Return [x, y] of the center of cell containing provided text 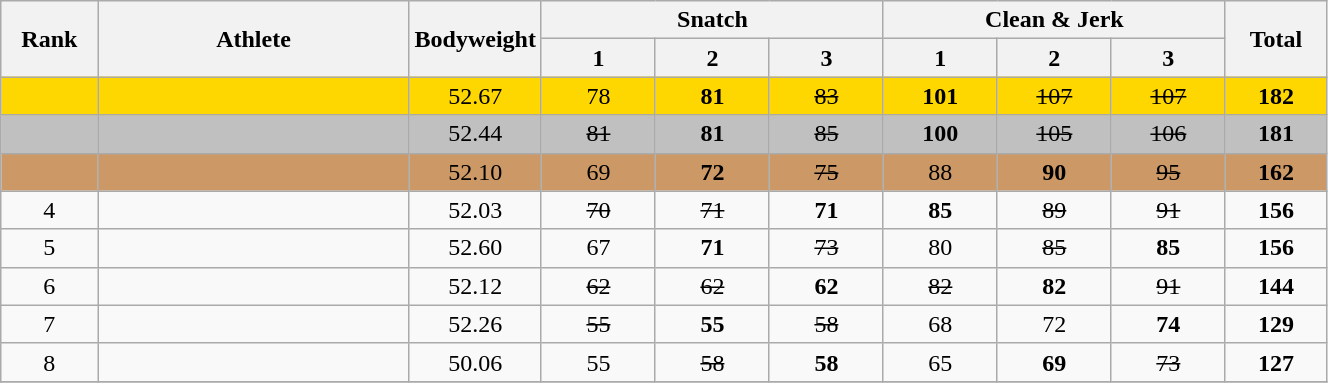
52.44 [475, 134]
Athlete [254, 39]
101 [940, 96]
Total [1276, 39]
78 [598, 96]
7 [50, 324]
4 [50, 210]
52.03 [475, 210]
8 [50, 362]
80 [940, 248]
52.60 [475, 248]
181 [1276, 134]
52.12 [475, 286]
129 [1276, 324]
Snatch [712, 20]
83 [826, 96]
5 [50, 248]
127 [1276, 362]
52.26 [475, 324]
Rank [50, 39]
50.06 [475, 362]
70 [598, 210]
100 [940, 134]
75 [826, 172]
90 [1054, 172]
88 [940, 172]
89 [1054, 210]
182 [1276, 96]
Bodyweight [475, 39]
6 [50, 286]
Clean & Jerk [1054, 20]
162 [1276, 172]
95 [1168, 172]
144 [1276, 286]
52.10 [475, 172]
106 [1168, 134]
105 [1054, 134]
52.67 [475, 96]
67 [598, 248]
65 [940, 362]
68 [940, 324]
74 [1168, 324]
